Detect which cell encompasses the target text, then output its [X, Y] center coordinate. 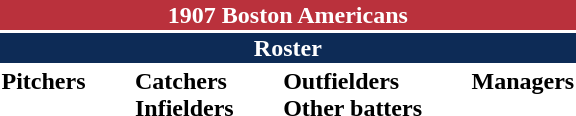
1907 Boston Americans [288, 15]
Roster [288, 48]
